Capture the cell that displays the provided text and extract its (X, Y) central coordinate. 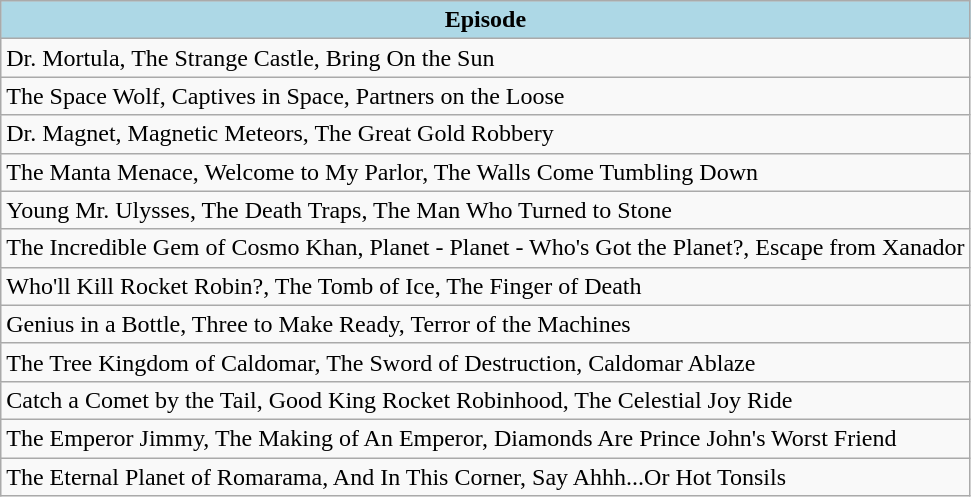
The Incredible Gem of Cosmo Khan, Planet - Planet - Who's Got the Planet?, Escape from Xanador (486, 248)
Dr. Magnet, Magnetic Meteors, The Great Gold Robbery (486, 134)
Genius in a Bottle, Three to Make Ready, Terror of the Machines (486, 324)
The Tree Kingdom of Caldomar, The Sword of Destruction, Caldomar Ablaze (486, 362)
Catch a Comet by the Tail, Good King Rocket Robinhood, The Celestial Joy Ride (486, 400)
The Emperor Jimmy, The Making of An Emperor, Diamonds Are Prince John's Worst Friend (486, 438)
The Eternal Planet of Romarama, And In This Corner, Say Ahhh...Or Hot Tonsils (486, 477)
Young Mr. Ulysses, The Death Traps, The Man Who Turned to Stone (486, 210)
The Manta Menace, Welcome to My Parlor, The Walls Come Tumbling Down (486, 172)
Episode (486, 20)
Dr. Mortula, The Strange Castle, Bring On the Sun (486, 58)
The Space Wolf, Captives in Space, Partners on the Loose (486, 96)
Who'll Kill Rocket Robin?, The Tomb of Ice, The Finger of Death (486, 286)
